Output the (X, Y) coordinate of the center of the cell containing the given text.  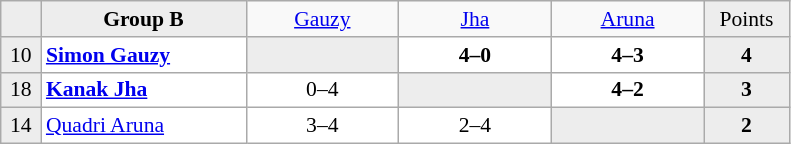
2 (746, 126)
Kanak Jha (144, 90)
Simon Gauzy (144, 55)
10 (21, 55)
4–3 (628, 55)
Aruna (628, 19)
Jha (476, 19)
4 (746, 55)
18 (21, 90)
4–0 (476, 55)
3–4 (322, 126)
0–4 (322, 90)
14 (21, 126)
3 (746, 90)
2–4 (476, 126)
Quadri Aruna (144, 126)
Gauzy (322, 19)
4–2 (628, 90)
Group B (144, 19)
Points (746, 19)
